For the text-containing cell, return its midpoint in [x, y] coordinate format. 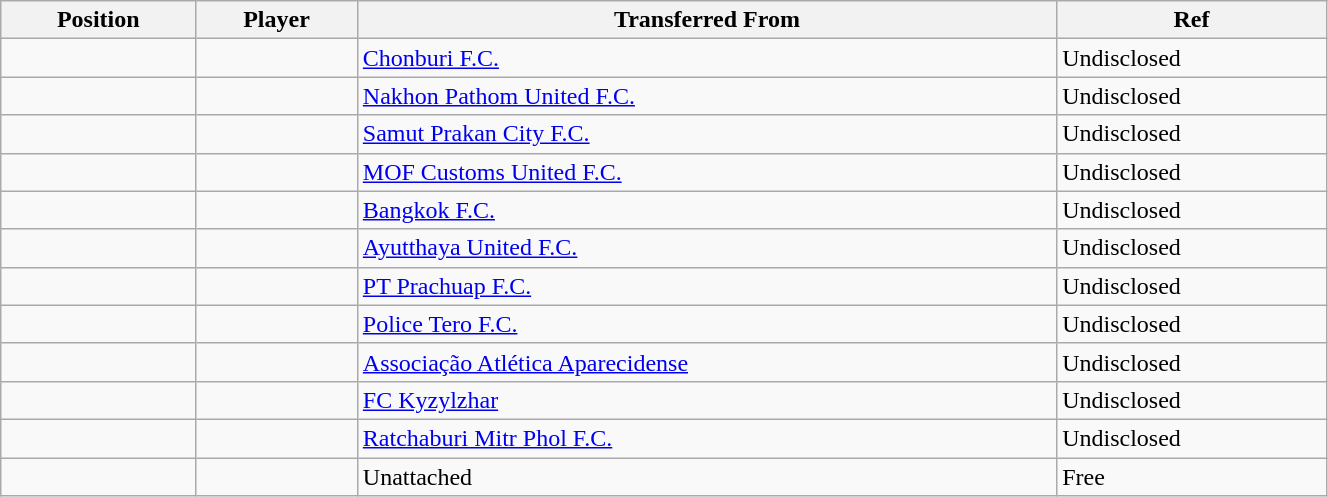
Ayutthaya United F.C. [706, 248]
Unattached [706, 477]
Free [1192, 477]
Ratchaburi Mitr Phol F.C. [706, 438]
Ref [1192, 20]
FC Kyzylzhar [706, 400]
Transferred From [706, 20]
Nakhon Pathom United F.C. [706, 96]
MOF Customs United F.C. [706, 172]
Associação Atlética Aparecidense [706, 362]
Player [277, 20]
Police Tero F.C. [706, 324]
Chonburi F.C. [706, 58]
Samut Prakan City F.C. [706, 134]
Bangkok F.C. [706, 210]
Position [98, 20]
PT Prachuap F.C. [706, 286]
